Identify which cell holds the provided text, then report its (x, y) central coordinate. 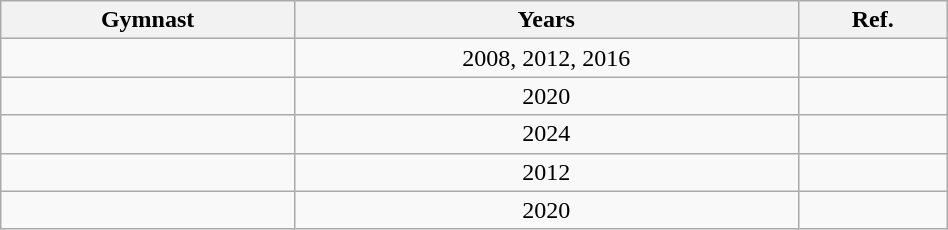
Gymnast (148, 20)
2024 (546, 134)
2008, 2012, 2016 (546, 58)
Years (546, 20)
2012 (546, 172)
Ref. (872, 20)
